Find where the given text appears and provide that cell's center as (x, y) coordinate. 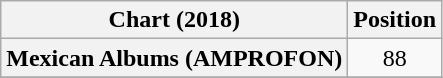
Mexican Albums (AMPROFON) (174, 58)
Position (395, 20)
Chart (2018) (174, 20)
88 (395, 58)
